Scan for the cell matching the given text and deliver its (x, y) coordinate at center. 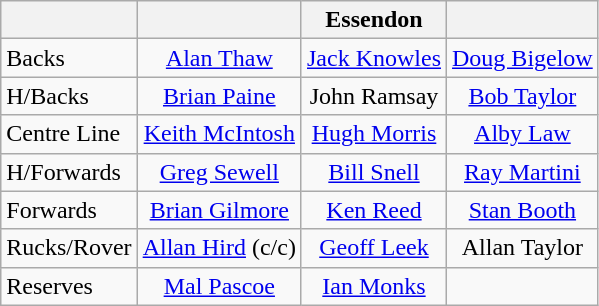
Allan Hird (c/c) (219, 248)
Geoff Leek (374, 248)
John Ramsay (374, 96)
Allan Taylor (523, 248)
Centre Line (69, 134)
Ken Reed (374, 210)
Brian Paine (219, 96)
Backs (69, 58)
Alby Law (523, 134)
Hugh Morris (374, 134)
Forwards (69, 210)
Rucks/Rover (69, 248)
Bill Snell (374, 172)
Bob Taylor (523, 96)
Stan Booth (523, 210)
H/Backs (69, 96)
Keith McIntosh (219, 134)
Ray Martini (523, 172)
H/Forwards (69, 172)
Jack Knowles (374, 58)
Ian Monks (374, 286)
Reserves (69, 286)
Doug Bigelow (523, 58)
Alan Thaw (219, 58)
Brian Gilmore (219, 210)
Essendon (374, 20)
Greg Sewell (219, 172)
Mal Pascoe (219, 286)
